Provide the [x, y] coordinate of the cell's center where the given text is located.  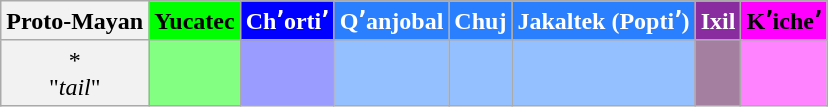
Chʼortiʼ [287, 21]
Qʼanjobal [392, 21]
Jakaltek (Poptiʼ) [604, 21]
Ixil [718, 21]
Proto-Mayan [75, 21]
Yucatec [195, 21]
Chuj [480, 21]
Kʼicheʼ [784, 21]
*"tail" [75, 72]
